Determine the (x, y) coordinate at the center of the cell enclosing the given text.  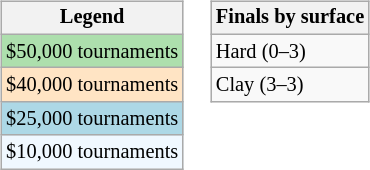
Legend (92, 18)
$40,000 tournaments (92, 85)
Clay (3–3) (290, 85)
$50,000 tournaments (92, 51)
Finals by surface (290, 18)
Hard (0–3) (290, 51)
$10,000 tournaments (92, 152)
$25,000 tournaments (92, 119)
